Output the (x, y) coordinate of the center of the cell containing the given text.  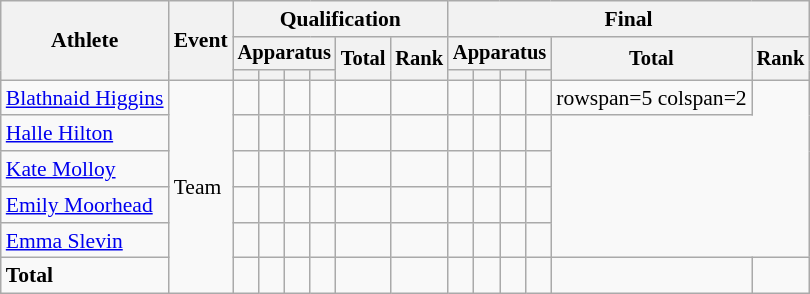
Athlete (85, 40)
Emily Moorhead (85, 205)
Emma Slevin (85, 241)
Halle Hilton (85, 134)
Qualification (340, 19)
Blathnaid Higgins (85, 98)
Kate Molloy (85, 169)
Team (201, 187)
rowspan=5 colspan=2 (652, 98)
Event (201, 40)
Final (628, 19)
